Scan for the cell matching the given text and deliver its [X, Y] coordinate at center. 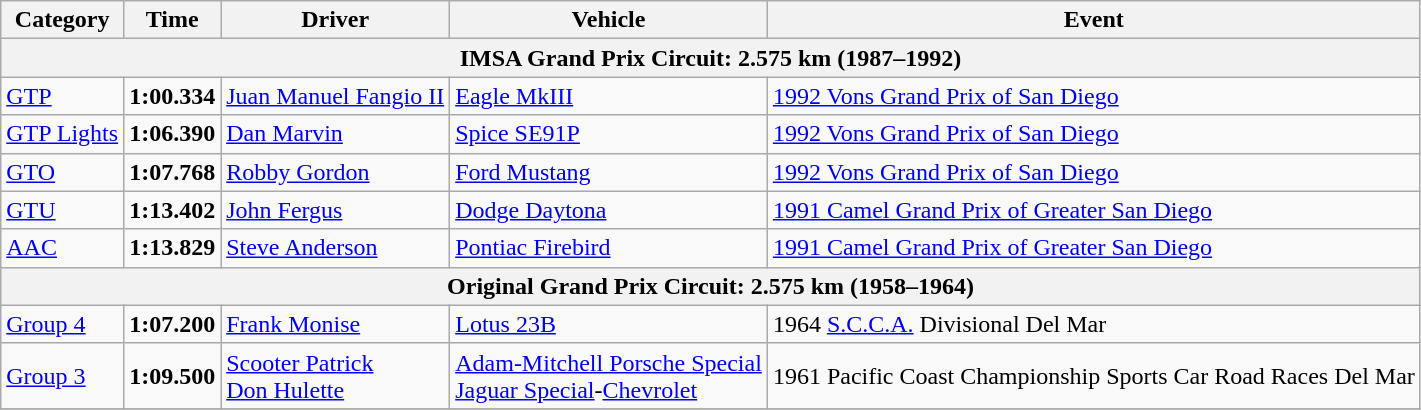
Vehicle [609, 20]
Dan Marvin [336, 134]
Group 4 [62, 324]
1:13.402 [172, 210]
1:06.390 [172, 134]
1:07.768 [172, 172]
IMSA Grand Prix Circuit: 2.575 km (1987–1992) [711, 58]
1:13.829 [172, 248]
Juan Manuel Fangio II [336, 96]
Group 3 [62, 376]
GTO [62, 172]
GTP [62, 96]
John Fergus [336, 210]
Frank Monise [336, 324]
1:00.334 [172, 96]
Eagle MkIII [609, 96]
Robby Gordon [336, 172]
Category [62, 20]
Event [1094, 20]
Pontiac Firebird [609, 248]
GTP Lights [62, 134]
1961 Pacific Coast Championship Sports Car Road Races Del Mar [1094, 376]
Ford Mustang [609, 172]
Time [172, 20]
Adam-Mitchell Porsche SpecialJaguar Special-Chevrolet [609, 376]
Dodge Daytona [609, 210]
1:07.200 [172, 324]
Driver [336, 20]
Lotus 23B [609, 324]
Original Grand Prix Circuit: 2.575 km (1958–1964) [711, 286]
GTU [62, 210]
Spice SE91P [609, 134]
1:09.500 [172, 376]
Steve Anderson [336, 248]
1964 S.C.C.A. Divisional Del Mar [1094, 324]
AAC [62, 248]
Scooter PatrickDon Hulette [336, 376]
